Output the (X, Y) coordinate of the center of the cell containing the given text.  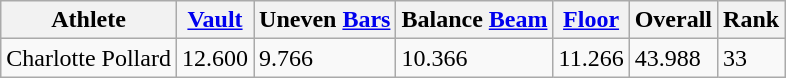
11.266 (591, 58)
Floor (591, 20)
Balance Beam (474, 20)
Vault (214, 20)
43.988 (673, 58)
Athlete (89, 20)
Overall (673, 20)
Uneven Bars (325, 20)
Charlotte Pollard (89, 58)
12.600 (214, 58)
9.766 (325, 58)
33 (752, 58)
Rank (752, 20)
10.366 (474, 58)
